Identify which cell holds the provided text, then report its [X, Y] central coordinate. 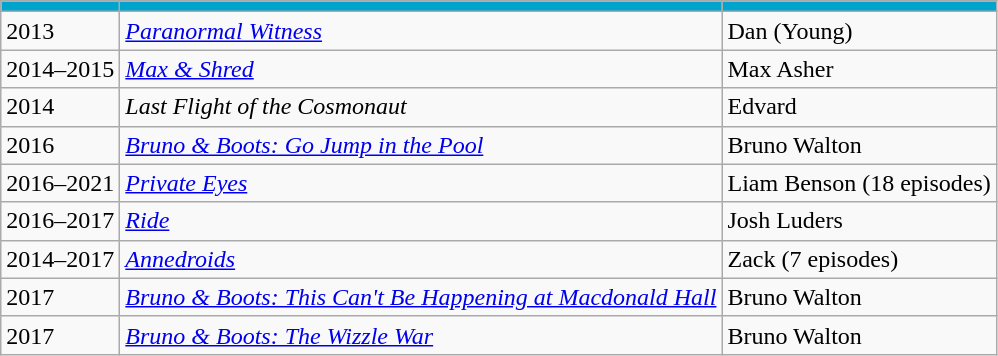
Dan (Young) [859, 31]
2014 [60, 107]
Paranormal Witness [421, 31]
Max Asher [859, 69]
Zack (7 episodes) [859, 259]
Bruno & Boots: The Wizzle War [421, 335]
2016–2021 [60, 183]
2014–2017 [60, 259]
Ride [421, 221]
Bruno & Boots: Go Jump in the Pool [421, 145]
Annedroids [421, 259]
2013 [60, 31]
Liam Benson (18 episodes) [859, 183]
Bruno & Boots: This Can't Be Happening at Macdonald Hall [421, 297]
Last Flight of the Cosmonaut [421, 107]
2014–2015 [60, 69]
Private Eyes [421, 183]
Josh Luders [859, 221]
Max & Shred [421, 69]
Edvard [859, 107]
2016 [60, 145]
2016–2017 [60, 221]
